Scan for the cell matching the given text and deliver its (X, Y) coordinate at center. 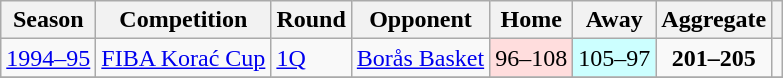
Competition (184, 20)
Away (614, 20)
Round (311, 20)
Opponent (420, 20)
105–97 (614, 58)
FIBA Korać Cup (184, 58)
201–205 (714, 58)
Season (48, 20)
Borås Basket (420, 58)
Aggregate (714, 20)
Home (532, 20)
1994–95 (48, 58)
1Q (311, 58)
96–108 (532, 58)
